Detect which cell encompasses the target text, then output its [x, y] center coordinate. 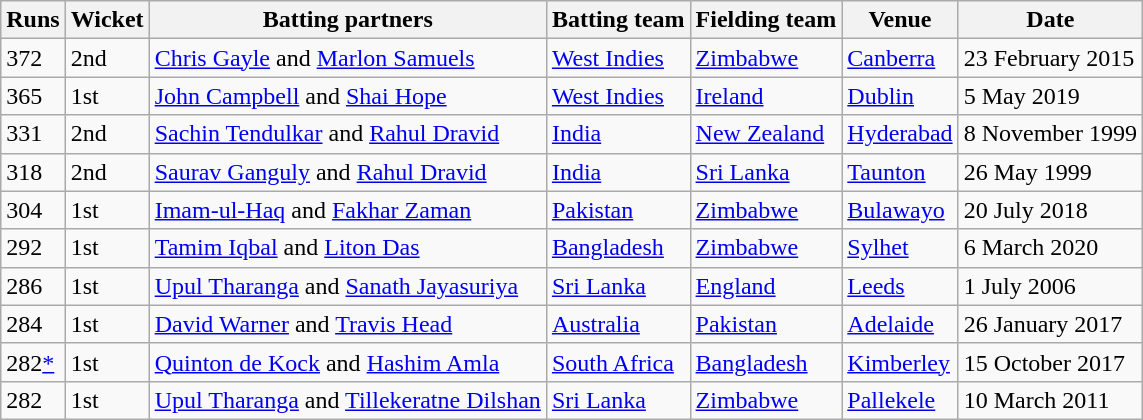
David Warner and Travis Head [348, 324]
6 March 2020 [1050, 248]
Chris Gayle and Marlon Samuels [348, 58]
Wicket [107, 20]
Taunton [900, 172]
Date [1050, 20]
Batting partners [348, 20]
331 [33, 134]
20 July 2018 [1050, 210]
26 May 1999 [1050, 172]
10 March 2011 [1050, 400]
Fielding team [766, 20]
South Africa [618, 362]
372 [33, 58]
Australia [618, 324]
Tamim Iqbal and Liton Das [348, 248]
15 October 2017 [1050, 362]
8 November 1999 [1050, 134]
292 [33, 248]
Kimberley [900, 362]
Adelaide [900, 324]
282* [33, 362]
Pallekele [900, 400]
365 [33, 96]
282 [33, 400]
Venue [900, 20]
26 January 2017 [1050, 324]
Hyderabad [900, 134]
Dublin [900, 96]
England [766, 286]
286 [33, 286]
284 [33, 324]
Canberra [900, 58]
Upul Tharanga and Sanath Jayasuriya [348, 286]
Runs [33, 20]
Saurav Ganguly and Rahul Dravid [348, 172]
New Zealand [766, 134]
Quinton de Kock and Hashim Amla [348, 362]
23 February 2015 [1050, 58]
Upul Tharanga and Tillekeratne Dilshan [348, 400]
John Campbell and Shai Hope [348, 96]
Bulawayo [900, 210]
Ireland [766, 96]
Leeds [900, 286]
1 July 2006 [1050, 286]
318 [33, 172]
5 May 2019 [1050, 96]
Sylhet [900, 248]
Batting team [618, 20]
Imam-ul-Haq and Fakhar Zaman [348, 210]
304 [33, 210]
Sachin Tendulkar and Rahul Dravid [348, 134]
